Output the [X, Y] coordinate of the center of the cell containing the given text.  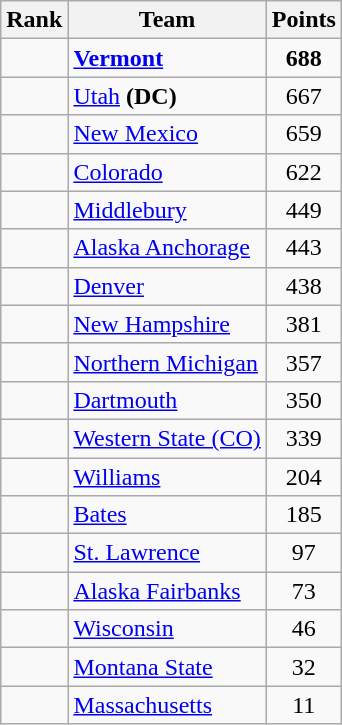
Western State (CO) [167, 438]
381 [304, 324]
New Mexico [167, 134]
Alaska Fairbanks [167, 591]
688 [304, 58]
357 [304, 362]
Rank [34, 20]
11 [304, 705]
Wisconsin [167, 629]
New Hampshire [167, 324]
Middlebury [167, 210]
622 [304, 172]
Montana State [167, 667]
Colorado [167, 172]
443 [304, 248]
204 [304, 477]
Points [304, 20]
Alaska Anchorage [167, 248]
659 [304, 134]
73 [304, 591]
438 [304, 286]
Northern Michigan [167, 362]
Bates [167, 515]
667 [304, 96]
449 [304, 210]
Vermont [167, 58]
46 [304, 629]
350 [304, 400]
32 [304, 667]
185 [304, 515]
97 [304, 553]
St. Lawrence [167, 553]
Dartmouth [167, 400]
Williams [167, 477]
Denver [167, 286]
Utah (DC) [167, 96]
339 [304, 438]
Massachusetts [167, 705]
Team [167, 20]
